Return the (X, Y) coordinate for the center point of the cell that contains the specified text.  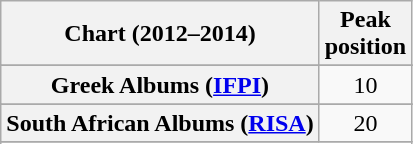
Chart (2012–2014) (160, 34)
20 (365, 123)
Peakposition (365, 34)
South African Albums (RISA) (160, 123)
10 (365, 85)
Greek Albums (IFPI) (160, 85)
